Return the [x, y] coordinate for the center point of the cell that contains the specified text.  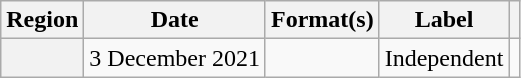
Region [42, 20]
3 December 2021 [175, 58]
Format(s) [322, 20]
Label [444, 20]
Date [175, 20]
Independent [444, 58]
